Capture the cell that displays the provided text and extract its [x, y] central coordinate. 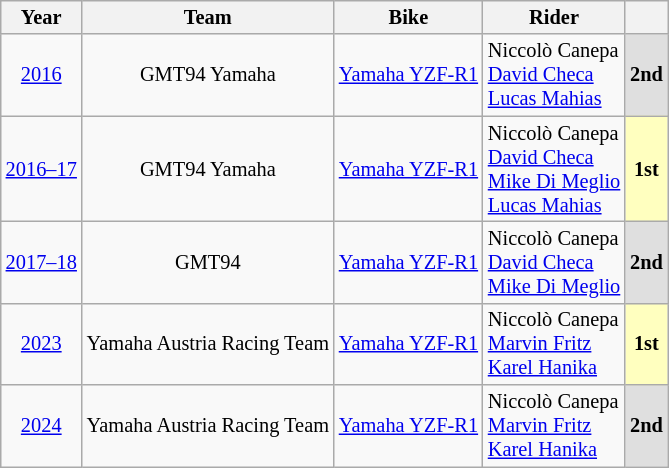
2024 [42, 426]
Niccolò Canepa David Checa Lucas Mahias [554, 75]
2016 [42, 75]
2016–17 [42, 169]
Niccolò Canepa David Checa Mike Di Meglio [554, 262]
Niccolò Canepa David Checa Mike Di Meglio Lucas Mahias [554, 169]
Year [42, 17]
2023 [42, 344]
Rider [554, 17]
GMT94 [208, 262]
2017–18 [42, 262]
Bike [408, 17]
Team [208, 17]
